Return the (X, Y) coordinate for the center point of the cell that contains the specified text.  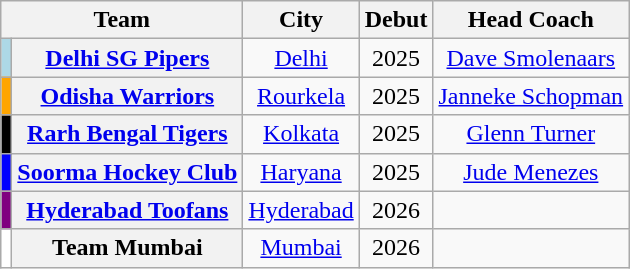
Janneke Schopman (531, 96)
Team Mumbai (128, 248)
Dave Smolenaars (531, 58)
Haryana (301, 172)
Mumbai (301, 248)
Soorma Hockey Club (128, 172)
Hyderabad Toofans (128, 210)
Head Coach (531, 20)
Rourkela (301, 96)
Odisha Warriors (128, 96)
Glenn Turner (531, 134)
Rarh Bengal Tigers (128, 134)
Kolkata (301, 134)
Debut (396, 20)
City (301, 20)
Hyderabad (301, 210)
Delhi SG Pipers (128, 58)
Team (122, 20)
Delhi (301, 58)
Jude Menezes (531, 172)
